Return the (x, y) coordinate for the center point of the cell that contains the specified text.  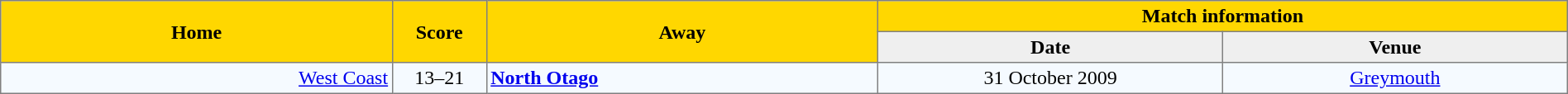
West Coast (197, 78)
Venue (1394, 47)
13–21 (439, 78)
Score (439, 31)
31 October 2009 (1050, 78)
Greymouth (1394, 78)
Away (682, 31)
North Otago (682, 78)
Home (197, 31)
Match information (1223, 16)
Date (1050, 47)
